Determine the [x, y] coordinate at the center of the cell enclosing the given text.  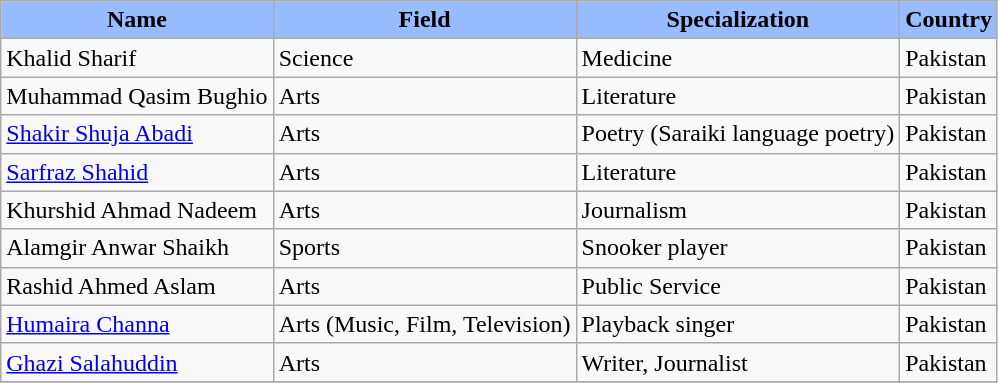
Ghazi Salahuddin [137, 362]
Journalism [738, 210]
Rashid Ahmed Aslam [137, 286]
Medicine [738, 58]
Arts (Music, Film, Television) [424, 324]
Sports [424, 248]
Muhammad Qasim Bughio [137, 96]
Country [949, 20]
Humaira Channa [137, 324]
Snooker player [738, 248]
Field [424, 20]
Name [137, 20]
Public Service [738, 286]
Poetry (Saraiki language poetry) [738, 134]
Shakir Shuja Abadi [137, 134]
Alamgir Anwar Shaikh [137, 248]
Playback singer [738, 324]
Writer, Journalist [738, 362]
Khalid Sharif [137, 58]
Science [424, 58]
Specialization [738, 20]
Sarfraz Shahid [137, 172]
Khurshid Ahmad Nadeem [137, 210]
